Extract the [x, y] coordinate from the center of the cell holding the provided text.  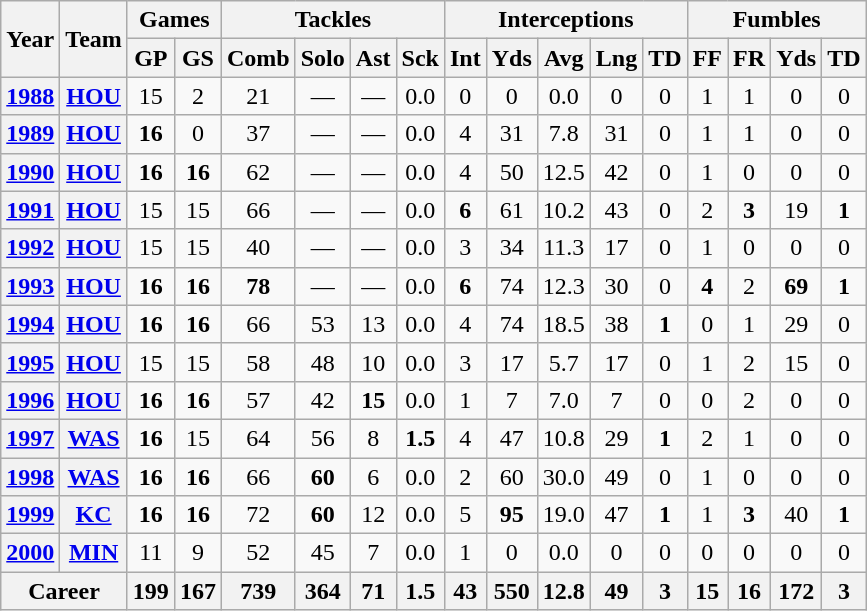
8 [373, 438]
34 [512, 248]
364 [322, 591]
Interceptions [566, 20]
78 [258, 286]
FF [707, 58]
37 [258, 134]
11.3 [564, 248]
69 [796, 286]
10.8 [564, 438]
Comb [258, 58]
72 [258, 515]
Ast [373, 58]
1996 [30, 400]
38 [616, 324]
12.5 [564, 172]
Team [94, 39]
12.8 [564, 591]
50 [512, 172]
19 [796, 210]
1992 [30, 248]
Lng [616, 58]
95 [512, 515]
Games [174, 20]
1997 [30, 438]
13 [373, 324]
Solo [322, 58]
550 [512, 591]
Career [64, 591]
1994 [30, 324]
KC [94, 515]
45 [322, 553]
5.7 [564, 362]
1993 [30, 286]
1998 [30, 477]
GP [150, 58]
10.2 [564, 210]
1999 [30, 515]
9 [198, 553]
21 [258, 96]
7.8 [564, 134]
Tackles [332, 20]
FR [750, 58]
Year [30, 39]
2000 [30, 553]
10 [373, 362]
Int [465, 58]
7.0 [564, 400]
12.3 [564, 286]
58 [258, 362]
1989 [30, 134]
61 [512, 210]
18.5 [564, 324]
MIN [94, 553]
30 [616, 286]
1995 [30, 362]
Sck [420, 58]
57 [258, 400]
64 [258, 438]
Avg [564, 58]
GS [198, 58]
167 [198, 591]
11 [150, 553]
1990 [30, 172]
5 [465, 515]
12 [373, 515]
48 [322, 362]
739 [258, 591]
56 [322, 438]
52 [258, 553]
199 [150, 591]
Fumbles [776, 20]
53 [322, 324]
30.0 [564, 477]
1991 [30, 210]
172 [796, 591]
19.0 [564, 515]
62 [258, 172]
1988 [30, 96]
71 [373, 591]
